For the text-containing cell, return its midpoint in (x, y) coordinate format. 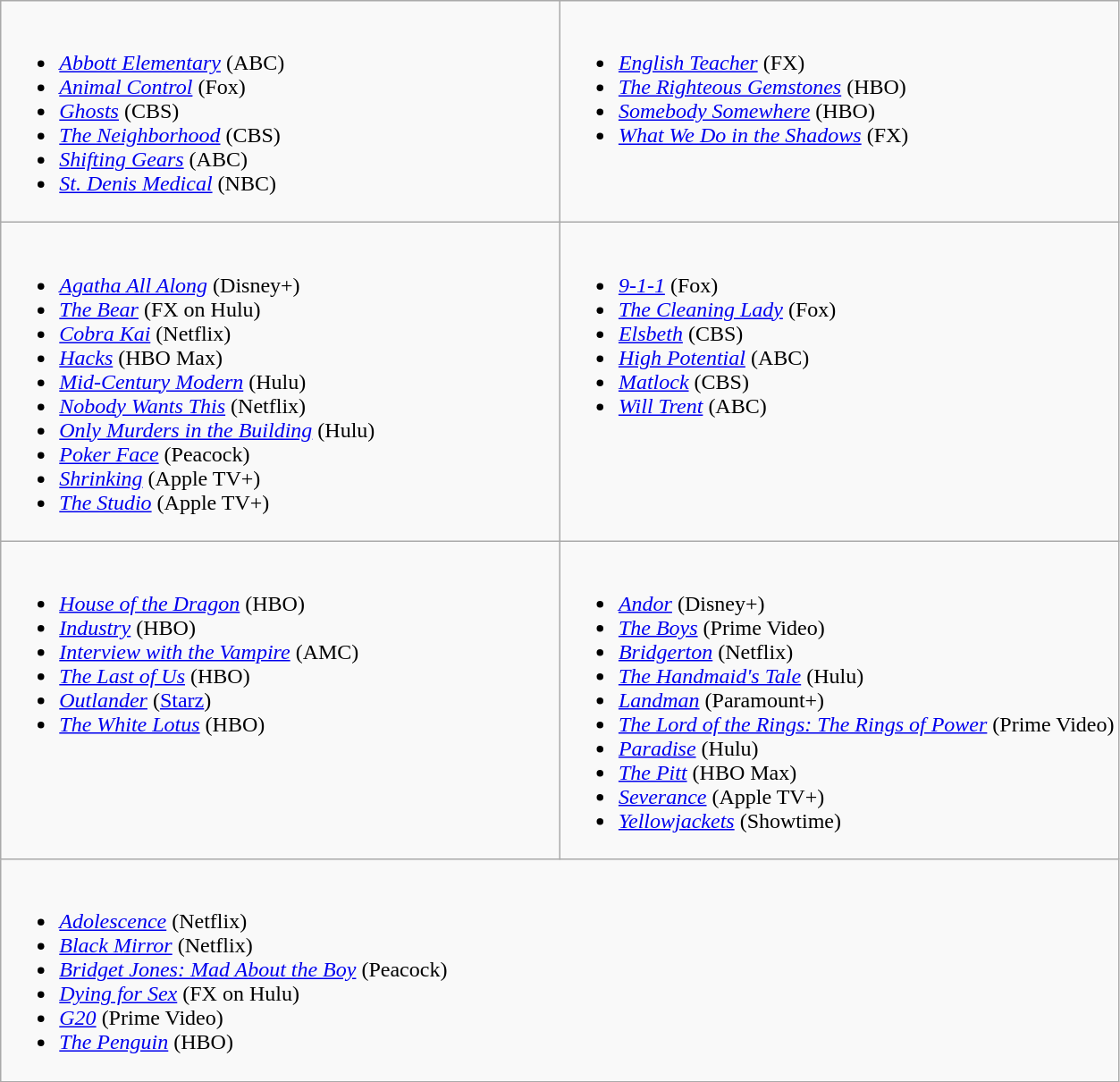
English Teacher (FX)The Righteous Gemstones (HBO)Somebody Somewhere (HBO)What We Do in the Shadows (FX) (839, 112)
House of the Dragon (HBO)Industry (HBO)Interview with the Vampire (AMC)The Last of Us (HBO)Outlander (Starz)The White Lotus (HBO) (281, 700)
Abbott Elementary (ABC)Animal Control (Fox)Ghosts (CBS)The Neighborhood (CBS)Shifting Gears (ABC)St. Denis Medical (NBC) (281, 112)
Adolescence (Netflix)Black Mirror (Netflix)Bridget Jones: Mad About the Boy (Peacock)Dying for Sex (FX on Hulu)G20 (Prime Video)The Penguin (HBO) (560, 970)
9-1-1 (Fox)The Cleaning Lady (Fox)Elsbeth (CBS)High Potential (ABC)Matlock (CBS)Will Trent (ABC) (839, 382)
